Return the [x, y] coordinate for the center point of the cell that contains the specified text.  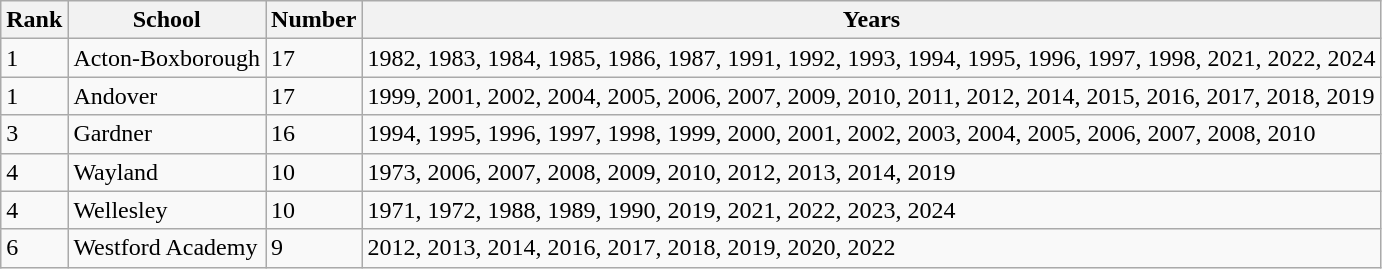
2012, 2013, 2014, 2016, 2017, 2018, 2019, 2020, 2022 [872, 248]
1994, 1995, 1996, 1997, 1998, 1999, 2000, 2001, 2002, 2003, 2004, 2005, 2006, 2007, 2008, 2010 [872, 134]
Andover [167, 96]
Number [314, 20]
1999, 2001, 2002, 2004, 2005, 2006, 2007, 2009, 2010, 2011, 2012, 2014, 2015, 2016, 2017, 2018, 2019 [872, 96]
3 [34, 134]
16 [314, 134]
Gardner [167, 134]
Wellesley [167, 210]
1982, 1983, 1984, 1985, 1986, 1987, 1991, 1992, 1993, 1994, 1995, 1996, 1997, 1998, 2021, 2022, 2024 [872, 58]
Westford Academy [167, 248]
School [167, 20]
1971, 1972, 1988, 1989, 1990, 2019, 2021, 2022, 2023, 2024 [872, 210]
9 [314, 248]
6 [34, 248]
Rank [34, 20]
1973, 2006, 2007, 2008, 2009, 2010, 2012, 2013, 2014, 2019 [872, 172]
Acton-Boxborough [167, 58]
Wayland [167, 172]
Years [872, 20]
